For the text-containing cell, return its midpoint in (X, Y) coordinate format. 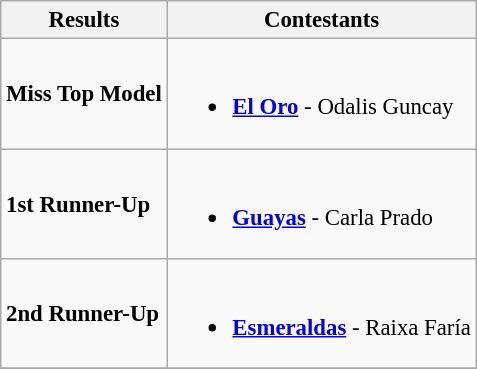
Esmeraldas - Raixa Faría (322, 314)
Miss Top Model (84, 94)
El Oro - Odalis Guncay (322, 94)
1st Runner-Up (84, 204)
Results (84, 20)
2nd Runner-Up (84, 314)
Contestants (322, 20)
Guayas - Carla Prado (322, 204)
